Return (X, Y) of the center of cell containing provided text 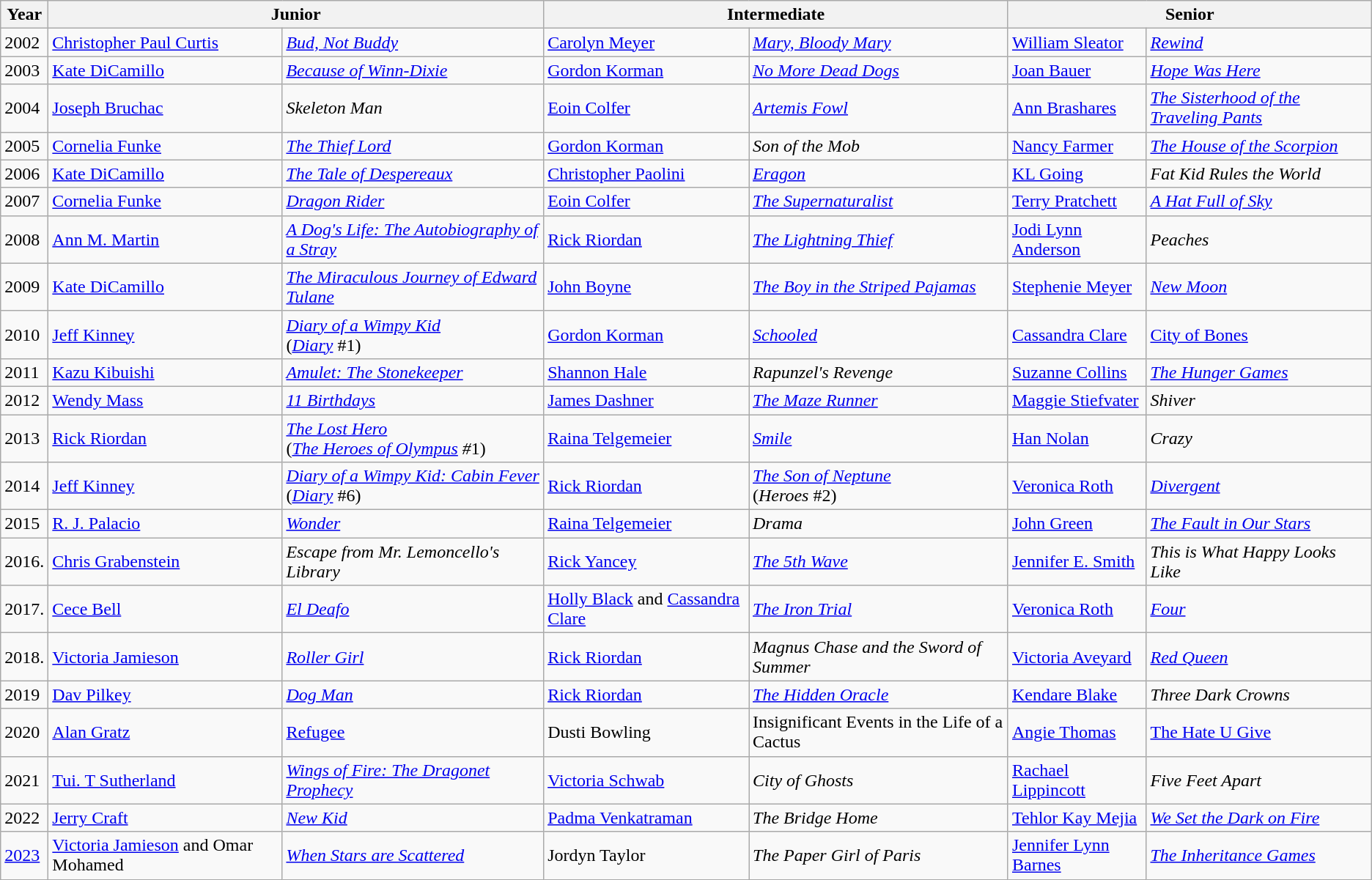
The Bridge Home (879, 818)
Holly Black and Cassandra Clare (646, 610)
Because of Winn-Dixie (413, 70)
Ann Brashares (1077, 108)
Christopher Paolini (646, 174)
The Supernaturalist (879, 201)
2004 (25, 108)
Joan Bauer (1077, 70)
2011 (25, 372)
Son of the Mob (879, 146)
Jerry Craft (166, 818)
KL Going (1077, 174)
Skeleton Man (413, 108)
Peaches (1259, 239)
2021 (25, 780)
Cece Bell (166, 610)
2018. (25, 657)
The Boy in the Striped Pajamas (879, 287)
James Dashner (646, 400)
Junior (296, 15)
Victoria Aveyard (1077, 657)
2014 (25, 487)
Bud, Not Buddy (413, 42)
The Hunger Games (1259, 372)
Jodi Lynn Anderson (1077, 239)
The Inheritance Games (1259, 856)
The Thief Lord (413, 146)
Artemis Fowl (879, 108)
2019 (25, 695)
The Lightning Thief (879, 239)
The Hate U Give (1259, 733)
Red Queen (1259, 657)
Kendare Blake (1077, 695)
Rick Yancey (646, 561)
New Moon (1259, 287)
Nancy Farmer (1077, 146)
Terry Pratchett (1077, 201)
The Tale of Despereaux (413, 174)
Dragon Rider (413, 201)
Victoria Jamieson (166, 657)
Padma Venkatraman (646, 818)
Wonder (413, 524)
When Stars are Scattered (413, 856)
John Boyne (646, 287)
Diary of a Wimpy Kid: Cabin Fever (Diary #6) (413, 487)
No More Dead Dogs (879, 70)
Schooled (879, 334)
2007 (25, 201)
City of Ghosts (879, 780)
A Hat Full of Sky (1259, 201)
Crazy (1259, 438)
Insignificant Events in the Life of a Cactus (879, 733)
Tehlor Kay Mejia (1077, 818)
The Lost Hero (The Heroes of Olympus #1) (413, 438)
Rapunzel's Revenge (879, 372)
Ann M. Martin (166, 239)
Victoria Jamieson and Omar Mohamed (166, 856)
The Iron Trial (879, 610)
Intermediate (776, 15)
2016. (25, 561)
Christopher Paul Curtis (166, 42)
The House of the Scorpion (1259, 146)
Han Nolan (1077, 438)
Fat Kid Rules the World (1259, 174)
Magnus Chase and the Sword of Summer (879, 657)
We Set the Dark on Fire (1259, 818)
Angie Thomas (1077, 733)
Diary of a Wimpy Kid (Diary #1) (413, 334)
Jennifer Lynn Barnes (1077, 856)
2022 (25, 818)
2006 (25, 174)
2020 (25, 733)
2008 (25, 239)
Kazu Kibuishi (166, 372)
Carolyn Meyer (646, 42)
Divergent (1259, 487)
The Sisterhood of the Traveling Pants (1259, 108)
Hope Was Here (1259, 70)
The Son of Neptune (Heroes #2) (879, 487)
Dog Man (413, 695)
Four (1259, 610)
John Green (1077, 524)
Jennifer E. Smith (1077, 561)
Smile (879, 438)
New Kid (413, 818)
El Deafo (413, 610)
Alan Gratz (166, 733)
Escape from Mr. Lemoncello's Library (413, 561)
Wendy Mass (166, 400)
Dusti Bowling (646, 733)
Rachael Lippincott (1077, 780)
Wings of Fire: The Dragonet Prophecy (413, 780)
11 Birthdays (413, 400)
Eragon (879, 174)
Rewind (1259, 42)
Jordyn Taylor (646, 856)
Shiver (1259, 400)
2012 (25, 400)
2005 (25, 146)
Chris Grabenstein (166, 561)
Five Feet Apart (1259, 780)
Roller Girl (413, 657)
R. J. Palacio (166, 524)
The Fault in Our Stars (1259, 524)
Suzanne Collins (1077, 372)
Cassandra Clare (1077, 334)
Senior (1190, 15)
Mary, Bloody Mary (879, 42)
2015 (25, 524)
Joseph Bruchac (166, 108)
The Miraculous Journey of Edward Tulane (413, 287)
2023 (25, 856)
Three Dark Crowns (1259, 695)
Dav Pilkey (166, 695)
William Sleator (1077, 42)
A Dog's Life: The Autobiography of a Stray (413, 239)
Drama (879, 524)
Amulet: The Stonekeeper (413, 372)
Year (25, 15)
Maggie Stiefvater (1077, 400)
The 5th Wave (879, 561)
The Hidden Oracle (879, 695)
The Paper Girl of Paris (879, 856)
2017. (25, 610)
City of Bones (1259, 334)
Victoria Schwab (646, 780)
2009 (25, 287)
Stephenie Meyer (1077, 287)
Refugee (413, 733)
Tui. T Sutherland (166, 780)
Shannon Hale (646, 372)
The Maze Runner (879, 400)
This is What Happy Looks Like (1259, 561)
2013 (25, 438)
2002 (25, 42)
2010 (25, 334)
2003 (25, 70)
